Locate the cell with the specified text and output its [X, Y] center coordinate. 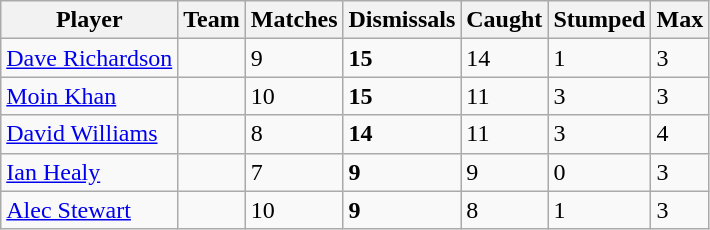
Matches [294, 20]
Moin Khan [90, 96]
Ian Healy [90, 172]
Dismissals [402, 20]
0 [600, 172]
Team [212, 20]
Alec Stewart [90, 210]
Caught [504, 20]
7 [294, 172]
Max [680, 20]
Stumped [600, 20]
Player [90, 20]
David Williams [90, 134]
Dave Richardson [90, 58]
4 [680, 134]
